Return the (X, Y) coordinate for the center point of the cell that contains the specified text.  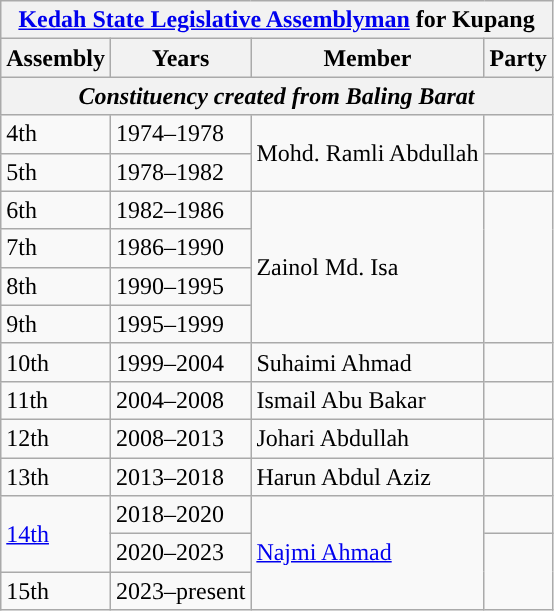
8th (56, 286)
Najmi Ahmad (368, 553)
1990–1995 (180, 286)
5th (56, 172)
14th (56, 534)
2013–2018 (180, 477)
13th (56, 477)
Ismail Abu Bakar (368, 400)
Years (180, 58)
1974–1978 (180, 134)
1978–1982 (180, 172)
Constituency created from Baling Barat (277, 96)
10th (56, 362)
2018–2020 (180, 515)
Harun Abdul Aziz (368, 477)
2004–2008 (180, 400)
1999–2004 (180, 362)
2020–2023 (180, 553)
Johari Abdullah (368, 438)
Kedah State Legislative Assemblyman for Kupang (277, 20)
Suhaimi Ahmad (368, 362)
1986–1990 (180, 248)
12th (56, 438)
Mohd. Ramli Abdullah (368, 153)
2023–present (180, 591)
1982–1986 (180, 210)
11th (56, 400)
7th (56, 248)
2008–2013 (180, 438)
Member (368, 58)
Zainol Md. Isa (368, 267)
Assembly (56, 58)
6th (56, 210)
1995–1999 (180, 324)
9th (56, 324)
4th (56, 134)
15th (56, 591)
Party (518, 58)
